Detect which cell encompasses the target text, then output its (X, Y) center coordinate. 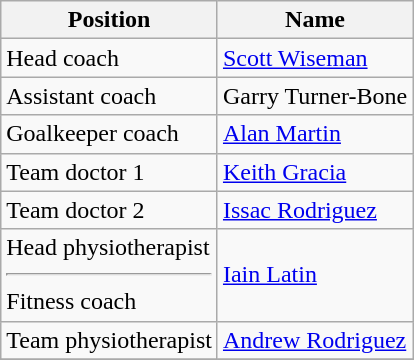
Name (314, 20)
Position (110, 20)
Keith Gracia (314, 172)
Iain Latin (314, 275)
Team physiotherapist (110, 340)
Garry Turner-Bone (314, 96)
Assistant coach (110, 96)
Goalkeeper coach (110, 134)
Head physiotherapistFitness coach (110, 275)
Head coach (110, 58)
Andrew Rodriguez (314, 340)
Team doctor 2 (110, 210)
Alan Martin (314, 134)
Issac Rodriguez (314, 210)
Team doctor 1 (110, 172)
Scott Wiseman (314, 58)
